Extract the (X, Y) coordinate from the center of the cell holding the provided text.  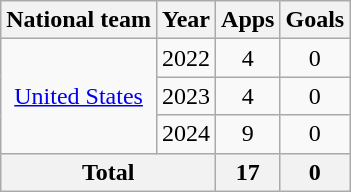
Apps (248, 20)
2022 (186, 58)
17 (248, 172)
Goals (315, 20)
2024 (186, 134)
United States (79, 96)
National team (79, 20)
2023 (186, 96)
9 (248, 134)
Year (186, 20)
Total (108, 172)
